Detect which cell encompasses the target text, then output its [x, y] center coordinate. 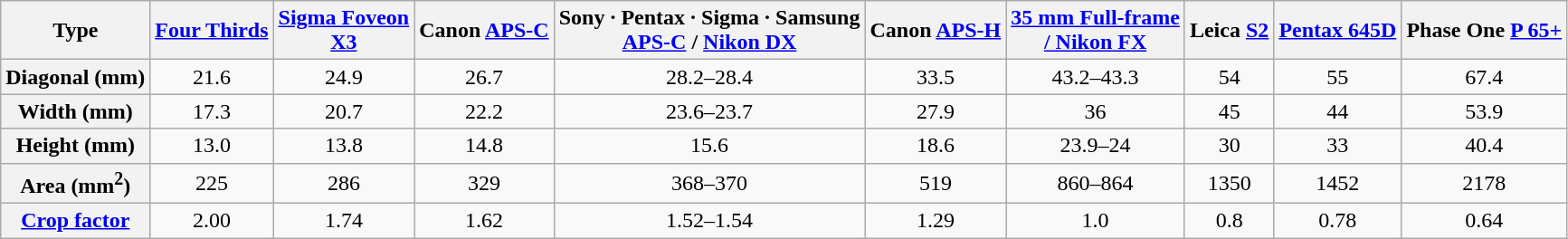
23.6–23.7 [709, 111]
329 [484, 183]
53.9 [1484, 111]
519 [936, 183]
28.2–28.4 [709, 77]
24.9 [344, 77]
40.4 [1484, 146]
1350 [1229, 183]
18.6 [936, 146]
0.64 [1484, 221]
27.9 [936, 111]
45 [1229, 111]
Sony · Pentax · Sigma · Samsung APS-C / Nikon DX [709, 31]
14.8 [484, 146]
26.7 [484, 77]
Diagonal (mm) [76, 77]
Height (mm) [76, 146]
44 [1337, 111]
225 [212, 183]
20.7 [344, 111]
33.5 [936, 77]
2.00 [212, 221]
23.9–24 [1096, 146]
1.62 [484, 221]
0.78 [1337, 221]
286 [344, 183]
17.3 [212, 111]
43.2–43.3 [1096, 77]
2178 [1484, 183]
368–370 [709, 183]
36 [1096, 111]
Leica S2 [1229, 31]
55 [1337, 77]
1.74 [344, 221]
22.2 [484, 111]
Area (mm2) [76, 183]
Width (mm) [76, 111]
15.6 [709, 146]
21.6 [212, 77]
0.8 [1229, 221]
35 mm Full-frame/ Nikon FX [1096, 31]
Sigma FoveonX3 [344, 31]
Canon APS-C [484, 31]
Canon APS-H [936, 31]
54 [1229, 77]
1.52–1.54 [709, 221]
Type [76, 31]
Phase One P 65+ [1484, 31]
Crop factor [76, 221]
1.0 [1096, 221]
Pentax 645D [1337, 31]
13.8 [344, 146]
33 [1337, 146]
30 [1229, 146]
13.0 [212, 146]
67.4 [1484, 77]
860–864 [1096, 183]
1.29 [936, 221]
Four Thirds [212, 31]
1452 [1337, 183]
